Capture the cell that displays the provided text and extract its (X, Y) central coordinate. 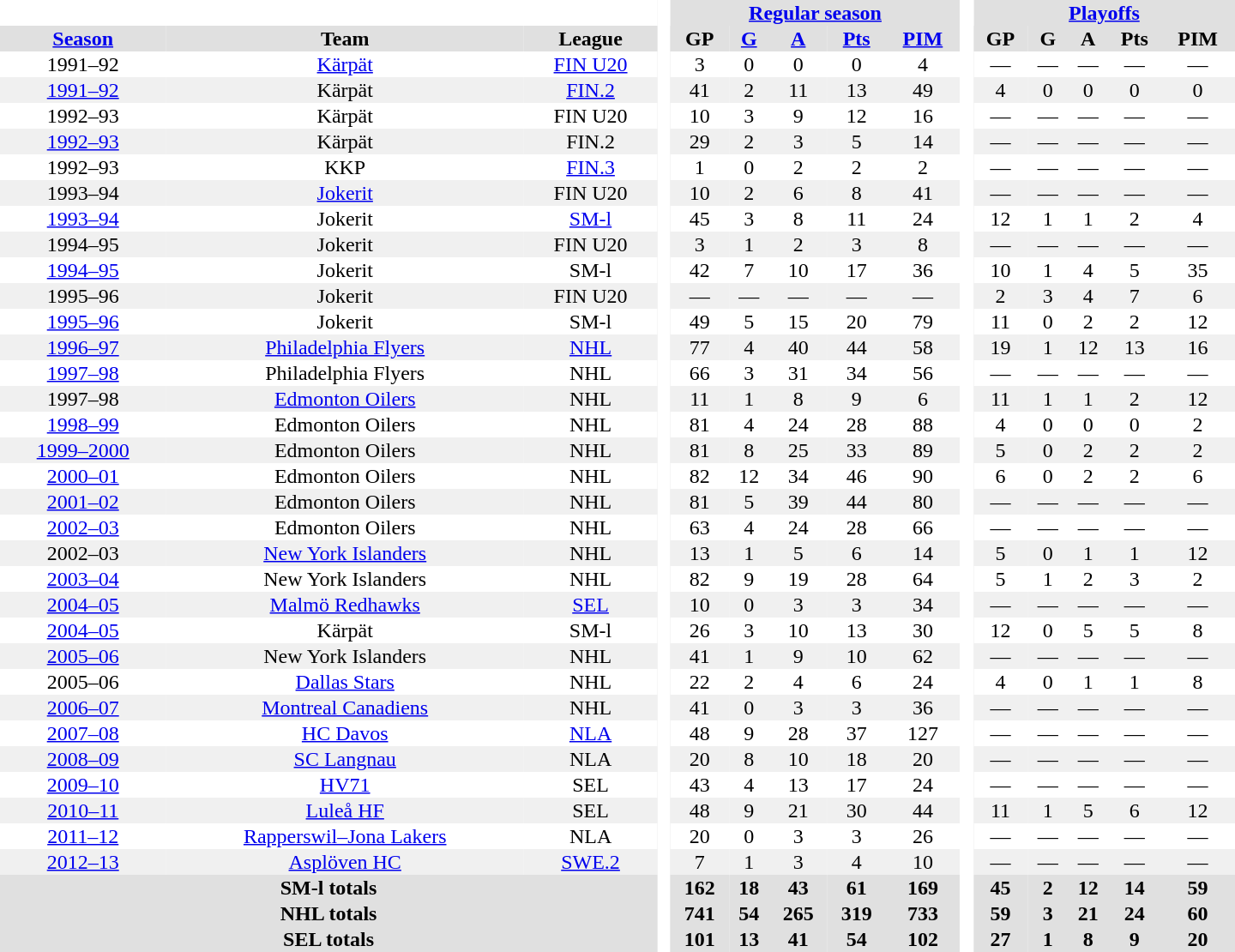
2012–13 (82, 862)
63 (700, 527)
90 (923, 476)
2008–09 (82, 759)
88 (923, 425)
2001–02 (82, 502)
Asplöven HC (345, 862)
1998–99 (82, 425)
KKP (345, 167)
Regular season (815, 13)
31 (798, 373)
29 (700, 142)
League (590, 39)
2009–10 (82, 785)
Rapperswil–Jona Lakers (345, 836)
62 (923, 656)
42 (700, 270)
319 (857, 913)
2000–01 (82, 476)
15 (798, 322)
SWE.2 (590, 862)
Playoffs (1105, 13)
89 (923, 450)
2010–11 (82, 810)
2006–07 (82, 708)
27 (1000, 939)
1999–2000 (82, 450)
35 (1197, 270)
61 (857, 888)
58 (923, 347)
101 (700, 939)
60 (1197, 913)
Luleå HF (345, 810)
102 (923, 939)
77 (700, 347)
37 (857, 733)
FIN.3 (590, 167)
22 (700, 682)
Dallas Stars (345, 682)
79 (923, 322)
1996–97 (82, 347)
2003–04 (82, 579)
Season (82, 39)
HC Davos (345, 733)
2011–12 (82, 836)
162 (700, 888)
46 (857, 476)
56 (923, 373)
2007–08 (82, 733)
265 (798, 913)
40 (798, 347)
33 (857, 450)
39 (798, 502)
HV71 (345, 785)
NHL totals (328, 913)
64 (923, 579)
SM-l totals (328, 888)
127 (923, 733)
Montreal Canadiens (345, 708)
80 (923, 502)
Team (345, 39)
SC Langnau (345, 759)
741 (700, 913)
Malmö Redhawks (345, 605)
SEL totals (328, 939)
733 (923, 913)
169 (923, 888)
25 (798, 450)
